Determine the [x, y] coordinate at the center of the cell enclosing the given text.  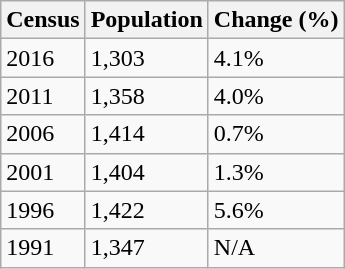
0.7% [276, 134]
1996 [43, 210]
1,303 [146, 58]
1,404 [146, 172]
1,422 [146, 210]
N/A [276, 248]
1,414 [146, 134]
1,358 [146, 96]
Population [146, 20]
1.3% [276, 172]
5.6% [276, 210]
1,347 [146, 248]
2011 [43, 96]
2001 [43, 172]
2006 [43, 134]
1991 [43, 248]
4.1% [276, 58]
Census [43, 20]
Change (%) [276, 20]
2016 [43, 58]
4.0% [276, 96]
